Pinpoint the cell where the given text exists, returning its (x, y) midpoint coordinate. 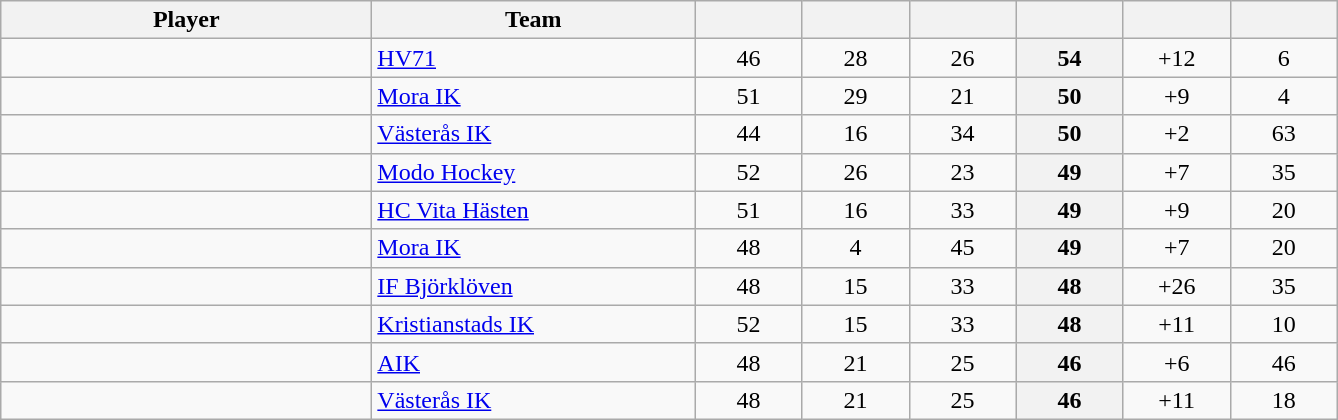
Modo Hockey (534, 172)
HV71 (534, 58)
+6 (1176, 362)
23 (962, 172)
44 (748, 134)
+12 (1176, 58)
34 (962, 134)
AIK (534, 362)
Team (534, 20)
Player (186, 20)
54 (1070, 58)
6 (1284, 58)
HC Vita Hästen (534, 210)
28 (856, 58)
Kristianstads IK (534, 324)
63 (1284, 134)
IF Björklöven (534, 286)
45 (962, 248)
+26 (1176, 286)
29 (856, 96)
+2 (1176, 134)
10 (1284, 324)
18 (1284, 400)
